Return the [x, y] coordinate for the center point of the cell that contains the specified text.  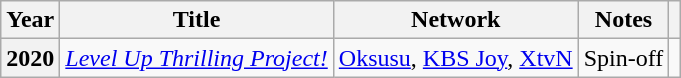
Level Up Thrilling Project! [196, 58]
Year [30, 20]
Spin-off [624, 58]
Notes [624, 20]
Oksusu, KBS Joy, XtvN [456, 58]
2020 [30, 58]
Title [196, 20]
Network [456, 20]
